Provide the [X, Y] coordinate of the cell's center where the given text is located.  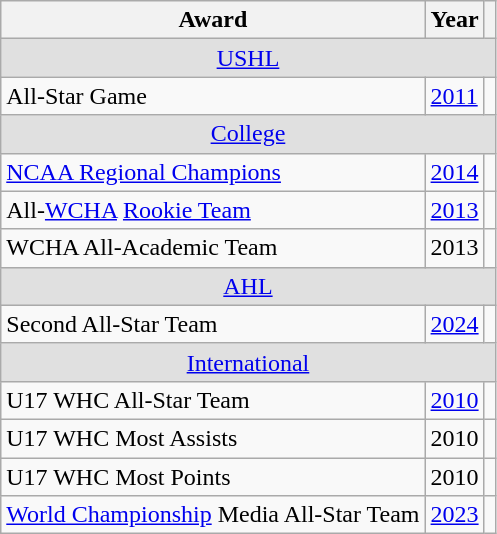
Year [454, 20]
All-WCHA Rookie Team [213, 210]
2024 [454, 324]
College [248, 134]
Second All-Star Team [213, 324]
World Championship Media All-Star Team [213, 515]
U17 WHC All-Star Team [213, 400]
2011 [454, 96]
2023 [454, 515]
WCHA All-Academic Team [213, 248]
Award [213, 20]
AHL [248, 286]
U17 WHC Most Points [213, 477]
U17 WHC Most Assists [213, 438]
NCAA Regional Champions [213, 172]
2014 [454, 172]
All-Star Game [213, 96]
International [248, 362]
USHL [248, 58]
